Identify which cell holds the provided text, then report its [X, Y] central coordinate. 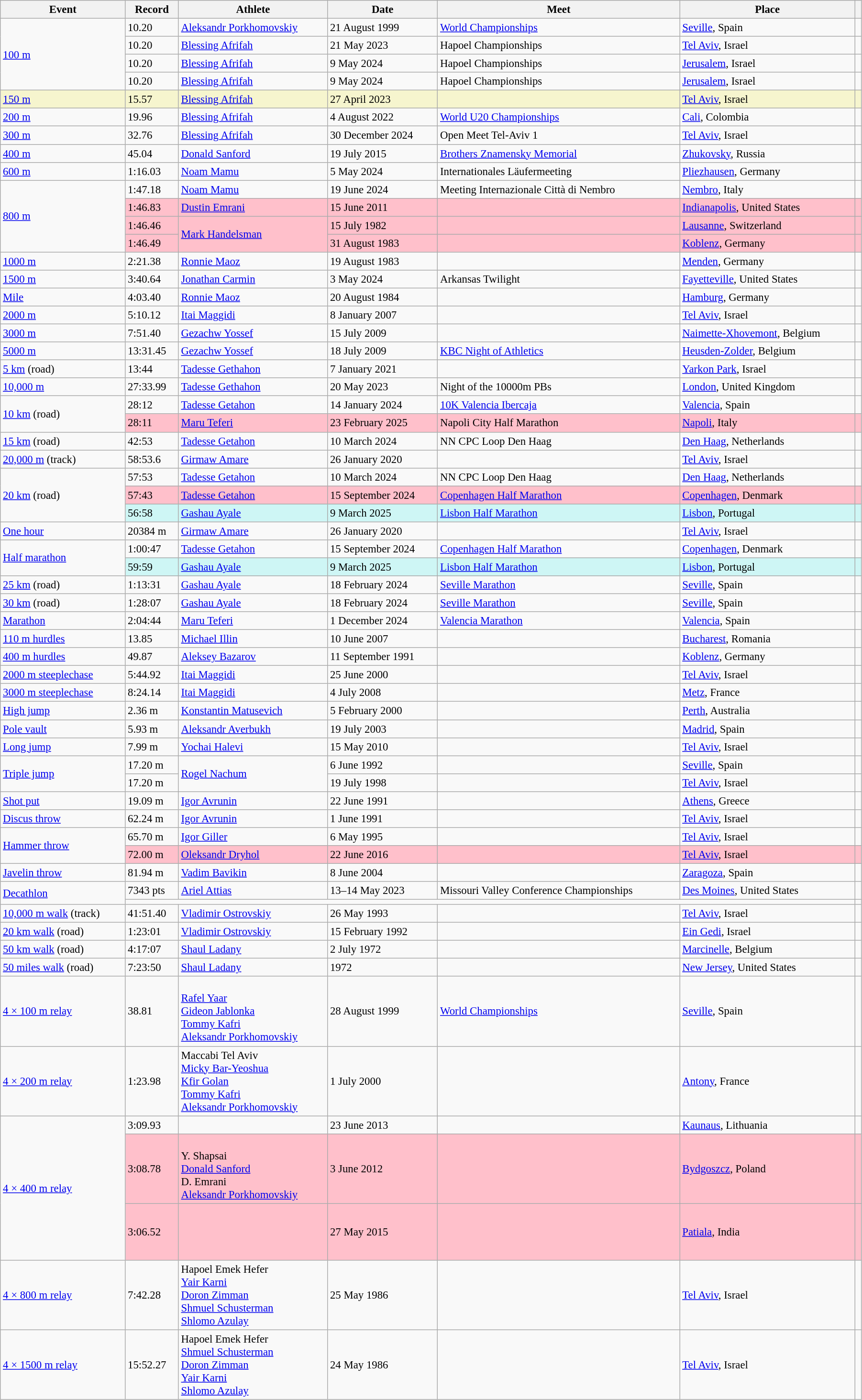
1:28:07 [152, 603]
2:21.38 [152, 261]
1:23.98 [152, 1081]
8:24.14 [152, 693]
Kaunaus, Lithuania [767, 1125]
Madrid, Spain [767, 729]
2000 m [63, 315]
World U20 Championships [559, 117]
1972 [383, 968]
13:31.45 [152, 351]
27 May 2015 [383, 1232]
600 m [63, 171]
Triple jump [63, 774]
One hour [63, 531]
Napoli City Half Marathon [559, 423]
Decathlon [63, 893]
15 May 2010 [383, 747]
21 May 2023 [383, 45]
20384 m [152, 531]
38.81 [152, 1012]
20 km (road) [63, 495]
Nembro, Italy [767, 189]
22 June 2016 [383, 855]
20 May 2023 [383, 387]
5.93 m [152, 729]
Athlete [253, 10]
5 February 2000 [383, 711]
Rogel Nachum [253, 774]
7 January 2021 [383, 369]
Night of the 10000m PBs [559, 387]
Event [63, 10]
18 July 2009 [383, 351]
4 × 200 m relay [63, 1081]
8 January 2007 [383, 315]
Pole vault [63, 729]
20 August 1984 [383, 297]
Arkansas Twilight [559, 279]
Antony, France [767, 1081]
31 August 1983 [383, 243]
Hapoel Emek HeferYair KarniDoron ZimmanShmuel SchustermanShlomo Azulay [253, 1295]
10 June 2007 [383, 639]
13:44 [152, 369]
5:44.92 [152, 675]
7343 pts [152, 891]
110 m hurdles [63, 639]
50 km walk (road) [63, 949]
20,000 m (track) [63, 459]
1:23:01 [152, 932]
7:51.40 [152, 333]
4 × 1500 m relay [63, 1365]
Athens, Greece [767, 801]
1:46.46 [152, 225]
1 June 1991 [383, 819]
15 June 2011 [383, 207]
Meeting Internazionale Città di Nembro [559, 189]
Maccabi Tel AvivMicky Bar-YeoshuaKfir GolanTommy KafriAleksandr Porkhomovskiy [253, 1081]
4 August 2022 [383, 117]
Lausanne, Switzerland [767, 225]
Marathon [63, 621]
800 m [63, 216]
15 July 1982 [383, 225]
Half marathon [63, 558]
4 × 800 m relay [63, 1295]
57:53 [152, 477]
58:53.6 [152, 459]
8 June 2004 [383, 872]
2.36 m [152, 711]
15:52.27 [152, 1365]
19 July 2003 [383, 729]
400 m hurdles [63, 657]
5:10.12 [152, 315]
32.76 [152, 135]
4 × 100 m relay [63, 1012]
Napoli, Italy [767, 423]
Open Meet Tel-Aviv 1 [559, 135]
2 July 1972 [383, 949]
45.04 [152, 154]
Vadim Bavikin [253, 872]
19 July 1998 [383, 783]
Pliezhausen, Germany [767, 171]
15.57 [152, 99]
24 May 1986 [383, 1365]
4:03.40 [152, 297]
Brothers Znamensky Memorial [559, 154]
Bucharest, Romania [767, 639]
Michael Illin [253, 639]
Zaragoza, Spain [767, 872]
Yarkon Park, Israel [767, 369]
13.85 [152, 639]
Y. ShapsaiDonald SanfordD. EmraniAleksandr Porkhomovskiy [253, 1169]
Patiala, India [767, 1232]
Hamburg, Germany [767, 297]
23 February 2025 [383, 423]
19.09 m [152, 801]
3:09.93 [152, 1125]
30 December 2024 [383, 135]
2:04:44 [152, 621]
400 m [63, 154]
Igor Giller [253, 837]
Cali, Colombia [767, 117]
High jump [63, 711]
Meet [559, 10]
22 June 1991 [383, 801]
49.87 [152, 657]
27 April 2023 [383, 99]
Aleksandr Porkhomovskiy [253, 28]
1:46.49 [152, 243]
Fayetteville, United States [767, 279]
5 May 2024 [383, 171]
Missouri Valley Conference Championships [559, 891]
Valencia Marathon [559, 621]
2000 m steeplechase [63, 675]
Mile [63, 297]
3 June 2012 [383, 1169]
Record [152, 10]
15 July 2009 [383, 333]
KBC Night of Athletics [559, 351]
81.94 m [152, 872]
19 July 2015 [383, 154]
Bydgoszcz, Poland [767, 1169]
Date [383, 10]
6 June 1992 [383, 765]
1500 m [63, 279]
23 June 2013 [383, 1125]
27:33.99 [152, 387]
28 August 1999 [383, 1012]
4 July 2008 [383, 693]
13–14 May 2023 [383, 891]
Internationales Läufermeeting [559, 171]
Shot put [63, 801]
56:58 [152, 513]
Oleksandr Dryhol [253, 855]
Mark Handelsman [253, 234]
Zhukovsky, Russia [767, 154]
19 August 1983 [383, 261]
1:47.18 [152, 189]
21 August 1999 [383, 28]
15 February 1992 [383, 932]
62.24 m [152, 819]
Metz, France [767, 693]
28:12 [152, 405]
Naimette-Xhovemont, Belgium [767, 333]
Aleksandr Averbukh [253, 729]
Hapoel Emek HeferShmuel SchustermanDoron ZimmanYair KarniShlomo Azulay [253, 1365]
10,000 m walk (track) [63, 914]
4:17:07 [152, 949]
1000 m [63, 261]
4 × 400 m relay [63, 1188]
1:00:47 [152, 549]
Indianapolis, United States [767, 207]
14 January 2024 [383, 405]
Rafel YaarGideon JablonkaTommy KafriAleksandr Porkhomovskiy [253, 1012]
Marcinelle, Belgium [767, 949]
20 km walk (road) [63, 932]
Javelin throw [63, 872]
3000 m [63, 333]
Discus throw [63, 819]
72.00 m [152, 855]
150 m [63, 99]
5 km (road) [63, 369]
Place [767, 10]
11 September 1991 [383, 657]
26 May 1993 [383, 914]
1:16.03 [152, 171]
Ein Gedi, Israel [767, 932]
19 June 2024 [383, 189]
3:06.52 [152, 1232]
Long jump [63, 747]
57:43 [152, 495]
1:46.83 [152, 207]
10K Valencia Ibercaja [559, 405]
3 May 2024 [383, 279]
42:53 [152, 441]
6 May 1995 [383, 837]
15 km (road) [63, 441]
Menden, Germany [767, 261]
1 July 2000 [383, 1081]
Heusden-Zolder, Belgium [767, 351]
1 December 2024 [383, 621]
200 m [63, 117]
7.99 m [152, 747]
7:42.28 [152, 1295]
10 km (road) [63, 414]
Ariel Attias [253, 891]
Aleksey Bazarov [253, 657]
Hammer throw [63, 846]
Yochai Halevi [253, 747]
25 km (road) [63, 585]
3:08.78 [152, 1169]
25 June 2000 [383, 675]
30 km (road) [63, 603]
London, United Kingdom [767, 387]
300 m [63, 135]
Des Moines, United States [767, 891]
3000 m steeplechase [63, 693]
10,000 m [63, 387]
41:51.40 [152, 914]
100 m [63, 55]
59:59 [152, 567]
Jonathan Carmin [253, 279]
65.70 m [152, 837]
Konstantin Matusevich [253, 711]
50 miles walk (road) [63, 968]
New Jersey, United States [767, 968]
5000 m [63, 351]
Dustin Emrani [253, 207]
Donald Sanford [253, 154]
7:23:50 [152, 968]
3:40.64 [152, 279]
19.96 [152, 117]
Perth, Australia [767, 711]
1:13:31 [152, 585]
28:11 [152, 423]
25 May 1986 [383, 1295]
